From the cell containing the given text, extract its center point as [x, y] coordinate. 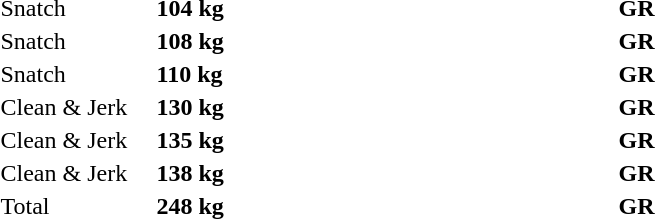
110 kg [232, 74]
135 kg [232, 140]
108 kg [232, 41]
138 kg [232, 173]
130 kg [232, 107]
